Find where the given text appears and provide that cell's center as (X, Y) coordinate. 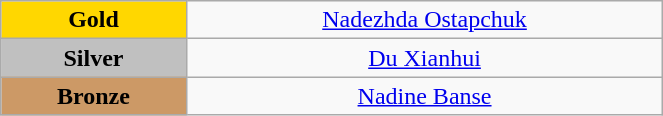
Du Xianhui (424, 58)
Gold (94, 20)
Nadine Banse (424, 96)
Nadezhda Ostapchuk (424, 20)
Silver (94, 58)
Bronze (94, 96)
